Locate the cell with the specified text and output its [X, Y] center coordinate. 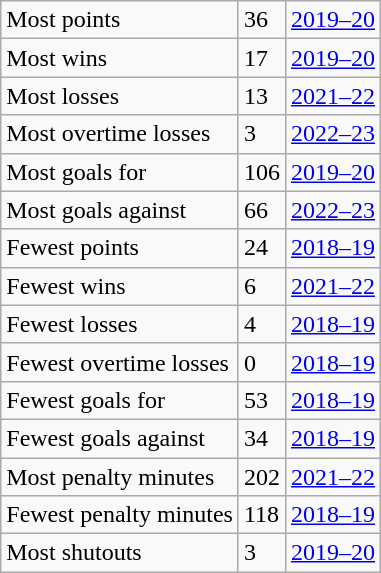
34 [262, 438]
24 [262, 248]
Fewest points [120, 248]
Fewest goals against [120, 438]
Fewest wins [120, 286]
Fewest overtime losses [120, 362]
Most shutouts [120, 553]
Fewest losses [120, 324]
6 [262, 286]
Most losses [120, 96]
Most points [120, 20]
118 [262, 515]
36 [262, 20]
Most goals for [120, 172]
Most wins [120, 58]
Most goals against [120, 210]
Fewest goals for [120, 400]
Fewest penalty minutes [120, 515]
202 [262, 477]
Most penalty minutes [120, 477]
0 [262, 362]
53 [262, 400]
17 [262, 58]
106 [262, 172]
Most overtime losses [120, 134]
4 [262, 324]
13 [262, 96]
66 [262, 210]
